Find where the given text appears and provide that cell's center as [X, Y] coordinate. 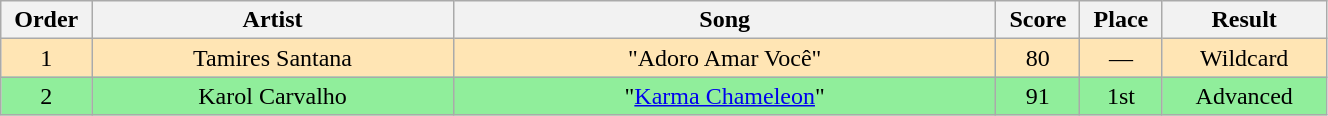
Result [1244, 20]
"Karma Chameleon" [724, 96]
91 [1038, 96]
Tamires Santana [273, 58]
1 [46, 58]
2 [46, 96]
Song [724, 20]
Score [1038, 20]
1st [1121, 96]
Artist [273, 20]
"Adoro Amar Você" [724, 58]
Advanced [1244, 96]
Wildcard [1244, 58]
Order [46, 20]
80 [1038, 58]
Place [1121, 20]
Karol Carvalho [273, 96]
— [1121, 58]
